Detect which cell encompasses the target text, then output its [X, Y] center coordinate. 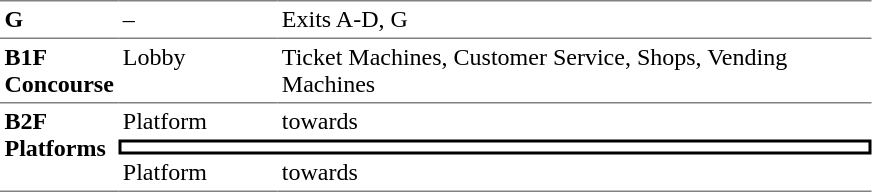
G [59, 19]
Exits A-D, G [574, 19]
– [198, 19]
B2FPlatforms [59, 148]
Ticket Machines, Customer Service, Shops, Vending Machines [574, 71]
Lobby [198, 71]
B1FConcourse [59, 71]
